Find where the given text appears and provide that cell's center as [X, Y] coordinate. 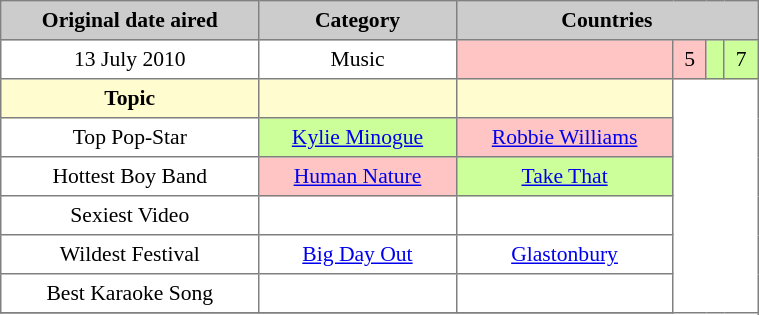
Topic [130, 98]
Take That [564, 176]
Top Pop-Star [130, 138]
Human Nature [358, 176]
Original date aired [130, 20]
Hottest Boy Band [130, 176]
5 [690, 60]
Glastonbury [564, 254]
Big Day Out [358, 254]
Wildest Festival [130, 254]
Music [358, 60]
Countries [607, 20]
Best Karaoke Song [130, 294]
Sexiest Video [130, 216]
13 July 2010 [130, 60]
Kylie Minogue [358, 138]
Category [358, 20]
7 [740, 60]
Robbie Williams [564, 138]
